Provide the (X, Y) coordinate of the cell's center where the given text is located.  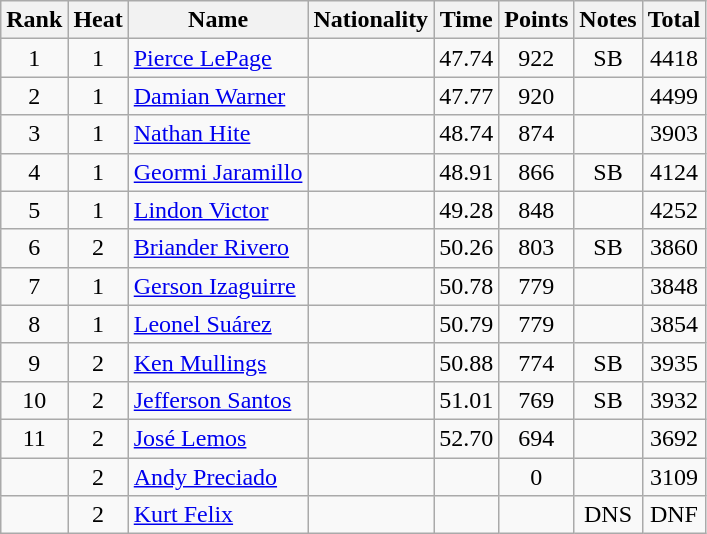
47.77 (466, 96)
47.74 (466, 58)
Ken Mullings (218, 362)
49.28 (466, 210)
4 (34, 172)
4418 (674, 58)
Name (218, 20)
Jefferson Santos (218, 400)
Briander Rivero (218, 248)
DNF (674, 515)
922 (536, 58)
52.70 (466, 438)
DNS (608, 515)
Nathan Hite (218, 134)
769 (536, 400)
Gerson Izaguirre (218, 286)
0 (536, 477)
3848 (674, 286)
Rank (34, 20)
866 (536, 172)
4499 (674, 96)
6 (34, 248)
8 (34, 324)
694 (536, 438)
Notes (608, 20)
50.78 (466, 286)
Kurt Felix (218, 515)
3932 (674, 400)
48.74 (466, 134)
Pierce LePage (218, 58)
4124 (674, 172)
3 (34, 134)
Leonel Suárez (218, 324)
11 (34, 438)
Heat (98, 20)
3109 (674, 477)
874 (536, 134)
3854 (674, 324)
3860 (674, 248)
Nationality (371, 20)
50.26 (466, 248)
3692 (674, 438)
848 (536, 210)
Damian Warner (218, 96)
50.79 (466, 324)
Geormi Jaramillo (218, 172)
José Lemos (218, 438)
51.01 (466, 400)
Points (536, 20)
10 (34, 400)
48.91 (466, 172)
7 (34, 286)
Time (466, 20)
5 (34, 210)
774 (536, 362)
9 (34, 362)
803 (536, 248)
Andy Preciado (218, 477)
50.88 (466, 362)
4252 (674, 210)
920 (536, 96)
3935 (674, 362)
Total (674, 20)
3903 (674, 134)
Lindon Victor (218, 210)
